Output the (x, y) coordinate of the center of the cell containing the given text.  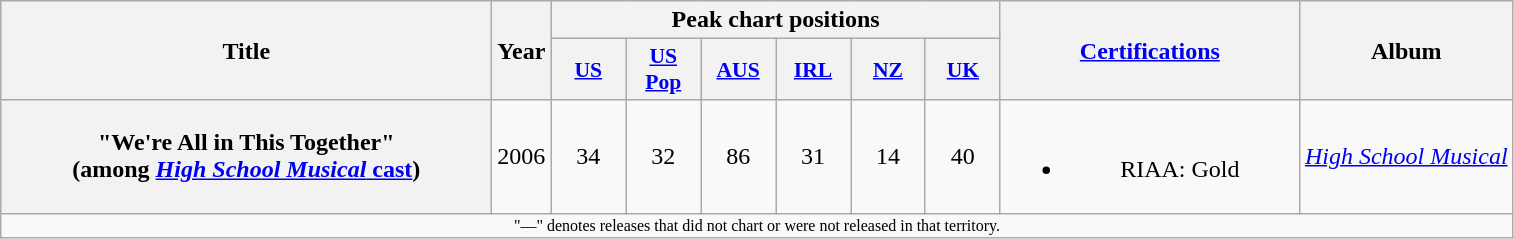
Peak chart positions (776, 20)
Year (522, 50)
14 (888, 156)
Certifications (1150, 50)
UK (962, 70)
40 (962, 156)
"We're All in This Together"(among High School Musical cast) (246, 156)
"—" denotes releases that did not chart or were not released in that territory. (757, 225)
US (588, 70)
RIAA: Gold (1150, 156)
Album (1406, 50)
High School Musical (1406, 156)
34 (588, 156)
USPop (664, 70)
AUS (738, 70)
32 (664, 156)
31 (814, 156)
Title (246, 50)
2006 (522, 156)
NZ (888, 70)
IRL (814, 70)
86 (738, 156)
